Scan for the cell matching the given text and deliver its (x, y) coordinate at center. 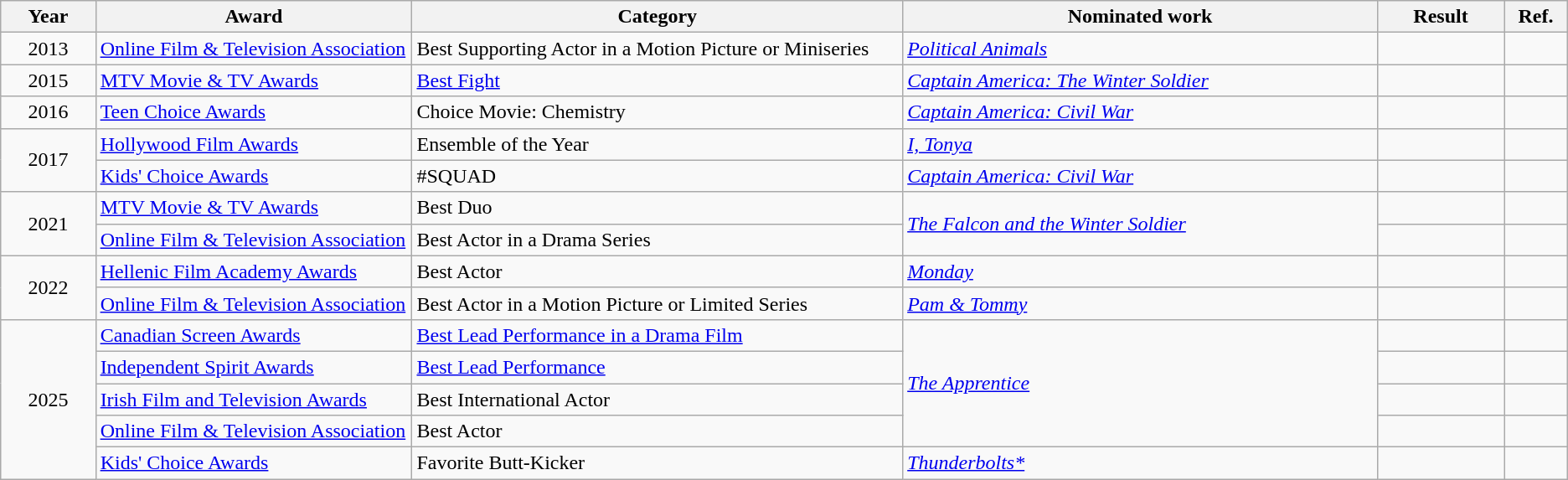
Hellenic Film Academy Awards (254, 271)
2017 (49, 160)
Category (658, 17)
Best International Actor (658, 400)
Best Lead Performance (658, 367)
Ensemble of the Year (658, 144)
Political Animals (1141, 49)
Ref. (1536, 17)
Independent Spirit Awards (254, 367)
Best Duo (658, 208)
2025 (49, 399)
Favorite Butt-Kicker (658, 463)
Year (49, 17)
Best Lead Performance in a Drama Film (658, 335)
2016 (49, 112)
Result (1441, 17)
Canadian Screen Awards (254, 335)
Choice Movie: Chemistry (658, 112)
Best Fight (658, 80)
Pam & Tommy (1141, 303)
Teen Choice Awards (254, 112)
Captain America: The Winter Soldier (1141, 80)
The Falcon and the Winter Soldier (1141, 224)
2022 (49, 287)
I, Tonya (1141, 144)
Monday (1141, 271)
2015 (49, 80)
Best Supporting Actor in a Motion Picture or Miniseries (658, 49)
Irish Film and Television Awards (254, 400)
The Apprentice (1141, 383)
Hollywood Film Awards (254, 144)
Nominated work (1141, 17)
#SQUAD (658, 176)
Award (254, 17)
Thunderbolts* (1141, 463)
Best Actor in a Drama Series (658, 240)
2021 (49, 224)
Best Actor in a Motion Picture or Limited Series (658, 303)
2013 (49, 49)
